For the text-containing cell, return its midpoint in [X, Y] coordinate format. 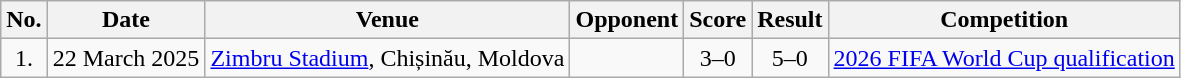
1. [24, 58]
3–0 [718, 58]
Result [790, 20]
Venue [388, 20]
2026 FIFA World Cup qualification [1004, 58]
Opponent [627, 20]
Zimbru Stadium, Chișinău, Moldova [388, 58]
Score [718, 20]
Competition [1004, 20]
Date [126, 20]
No. [24, 20]
5–0 [790, 58]
22 March 2025 [126, 58]
